Find where the given text appears and provide that cell's center as (X, Y) coordinate. 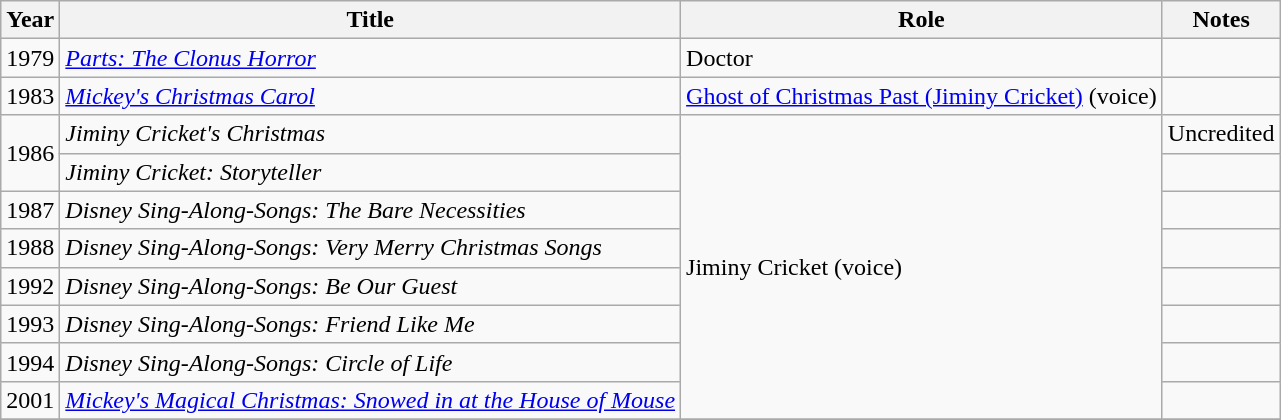
Parts: The Clonus Horror (370, 58)
Disney Sing-Along-Songs: Be Our Guest (370, 286)
1987 (30, 210)
Jiminy Cricket's Christmas (370, 134)
Ghost of Christmas Past (Jiminy Cricket) (voice) (922, 96)
1992 (30, 286)
1994 (30, 362)
Doctor (922, 58)
1993 (30, 324)
Year (30, 20)
Mickey's Magical Christmas: Snowed in at the House of Mouse (370, 400)
Disney Sing-Along-Songs: Friend Like Me (370, 324)
1983 (30, 96)
Notes (1221, 20)
Mickey's Christmas Carol (370, 96)
1988 (30, 248)
Role (922, 20)
Disney Sing-Along-Songs: Very Merry Christmas Songs (370, 248)
Disney Sing-Along-Songs: The Bare Necessities (370, 210)
1979 (30, 58)
Disney Sing-Along-Songs: Circle of Life (370, 362)
Jiminy Cricket: Storyteller (370, 172)
2001 (30, 400)
Uncredited (1221, 134)
Title (370, 20)
Jiminy Cricket (voice) (922, 267)
1986 (30, 153)
